From the cell containing the given text, extract its center point as [X, Y] coordinate. 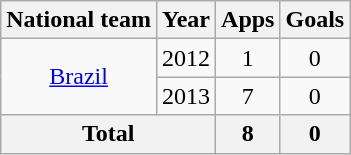
7 [248, 96]
8 [248, 134]
2013 [186, 96]
Goals [315, 20]
Apps [248, 20]
National team [79, 20]
2012 [186, 58]
1 [248, 58]
Brazil [79, 77]
Total [108, 134]
Year [186, 20]
